Locate the cell with the specified text and output its (x, y) center coordinate. 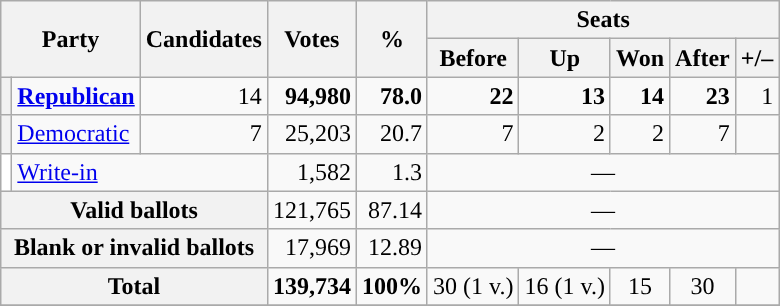
30 (1 v.) (473, 286)
22 (473, 96)
% (392, 39)
100% (392, 286)
Votes (312, 39)
Candidates (204, 39)
25,203 (312, 134)
1,582 (312, 172)
94,980 (312, 96)
Republican (76, 96)
Won (640, 58)
87.14 (392, 210)
16 (1 v.) (565, 286)
After (703, 58)
20.7 (392, 134)
17,969 (312, 248)
Write-in (140, 172)
1 (756, 96)
30 (703, 286)
Seats (602, 20)
Total (134, 286)
Valid ballots (134, 210)
23 (703, 96)
Democratic (76, 134)
+/– (756, 58)
78.0 (392, 96)
12.89 (392, 248)
Before (473, 58)
Party (71, 39)
13 (565, 96)
Up (565, 58)
Blank or invalid ballots (134, 248)
139,734 (312, 286)
1.3 (392, 172)
121,765 (312, 210)
15 (640, 286)
